Capture the cell that displays the provided text and extract its [x, y] central coordinate. 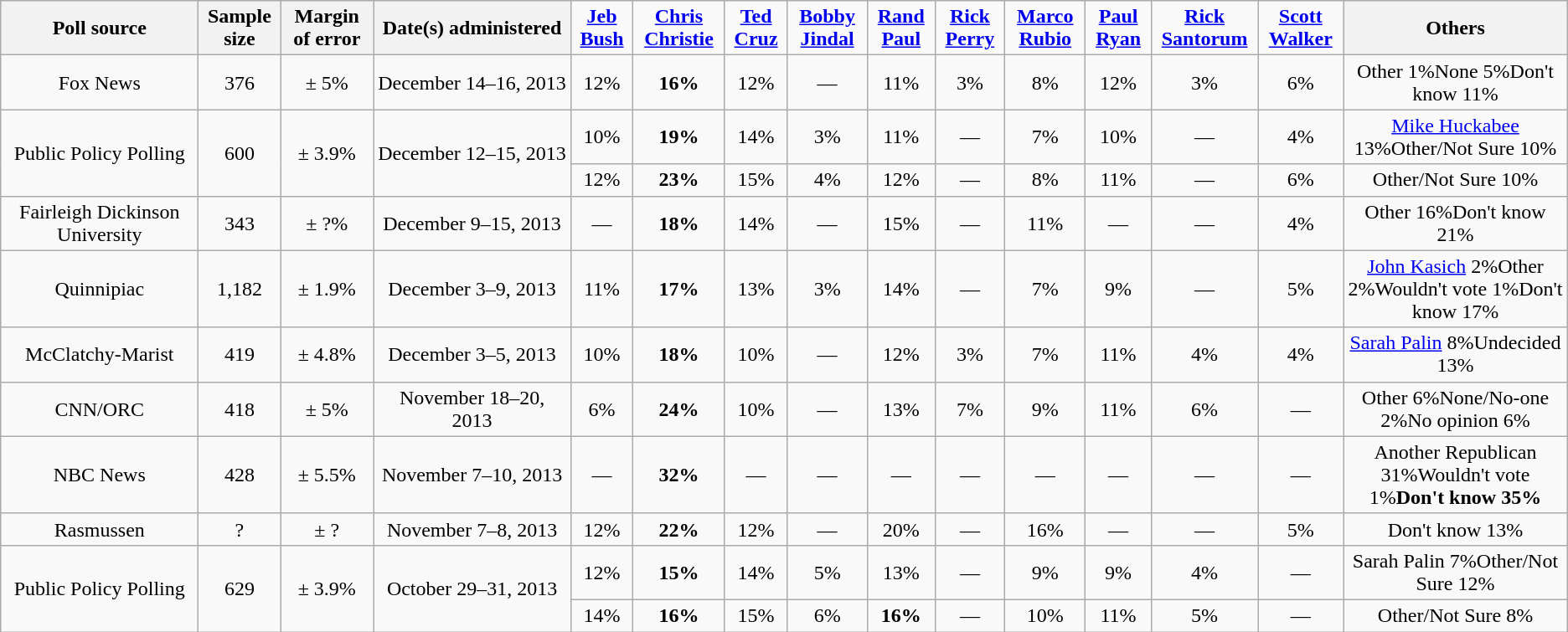
Poll source [100, 28]
419 [240, 355]
Fox News [100, 82]
December 3–9, 2013 [472, 289]
Rick Santorum [1204, 28]
Rasmussen [100, 529]
23% [678, 180]
± 4.8% [327, 355]
Rand Paul [901, 28]
1,182 [240, 289]
Marco Rubio [1045, 28]
November 7–8, 2013 [472, 529]
Ted Cruz [756, 28]
Other 16%Don't know 21% [1456, 223]
± ? [327, 529]
John Kasich 2%Other 2%Wouldn't vote 1%Don't know 17% [1456, 289]
Paul Ryan [1118, 28]
December 14–16, 2013 [472, 82]
20% [901, 529]
December 3–5, 2013 [472, 355]
Other 6%None/No-one 2%No opinion 6% [1456, 408]
? [240, 529]
600 [240, 152]
17% [678, 289]
November 18–20, 2013 [472, 408]
Quinnipiac [100, 289]
Date(s) administered [472, 28]
19% [678, 137]
428 [240, 475]
343 [240, 223]
± 5.5% [327, 475]
Other/Not Sure 10% [1456, 180]
December 12–15, 2013 [472, 152]
Mike Huckabee 13%Other/Not Sure 10% [1456, 137]
Sarah Palin 7%Other/Not Sure 12% [1456, 573]
± ?% [327, 223]
Margin of error [327, 28]
McClatchy-Marist [100, 355]
376 [240, 82]
Scott Walker [1301, 28]
± 1.9% [327, 289]
Fairleigh Dickinson University [100, 223]
CNN/ORC [100, 408]
Another Republican 31%Wouldn't vote 1%Don't know 35% [1456, 475]
Don't know 13% [1456, 529]
Other/Not Sure 8% [1456, 615]
Other 1%None 5%Don't know 11% [1456, 82]
629 [240, 588]
December 9–15, 2013 [472, 223]
November 7–10, 2013 [472, 475]
Others [1456, 28]
32% [678, 475]
NBC News [100, 475]
October 29–31, 2013 [472, 588]
418 [240, 408]
Bobby Jindal [828, 28]
Sarah Palin 8%Undecided 13% [1456, 355]
Rick Perry [970, 28]
24% [678, 408]
Jeb Bush [602, 28]
Chris Christie [678, 28]
22% [678, 529]
Sample size [240, 28]
